Pinpoint the cell where the given text exists, returning its [x, y] midpoint coordinate. 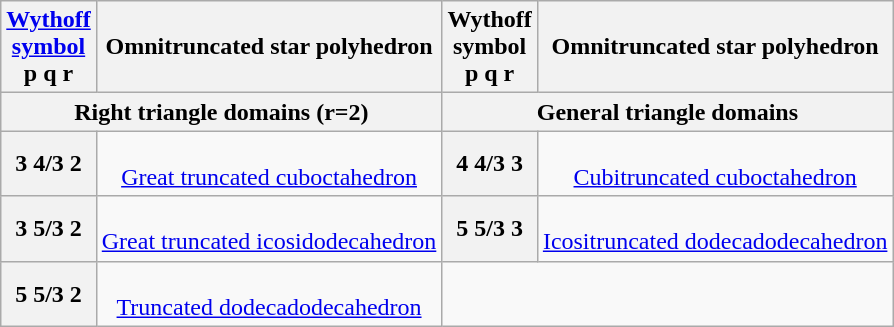
General triangle domains [668, 112]
5 5/3 2 [49, 294]
Right triangle domains (r=2) [222, 112]
3 4/3 2 [49, 164]
4 4/3 3 [490, 164]
Cubitruncated cuboctahedron [715, 164]
Great truncated cuboctahedron [269, 164]
Icositruncated dodecadodecahedron [715, 228]
5 5/3 3 [490, 228]
Truncated dodecadodecahedron [269, 294]
3 5/3 2 [49, 228]
Great truncated icosidodecahedron [269, 228]
